Search for the cell housing the specified text and yield its [x, y] center coordinate. 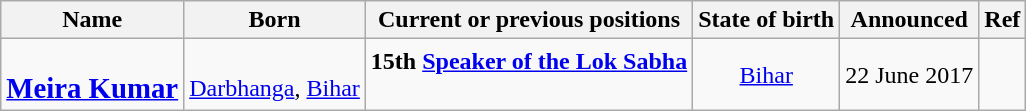
Name [92, 20]
Meira Kumar [92, 74]
Current or previous positions [528, 20]
Bihar [766, 74]
Announced [910, 20]
Born [275, 20]
Ref [1002, 20]
State of birth [766, 20]
15th Speaker of the Lok Sabha [528, 74]
Darbhanga, Bihar [275, 74]
22 June 2017 [910, 74]
